Identify which cell holds the provided text, then report its [x, y] central coordinate. 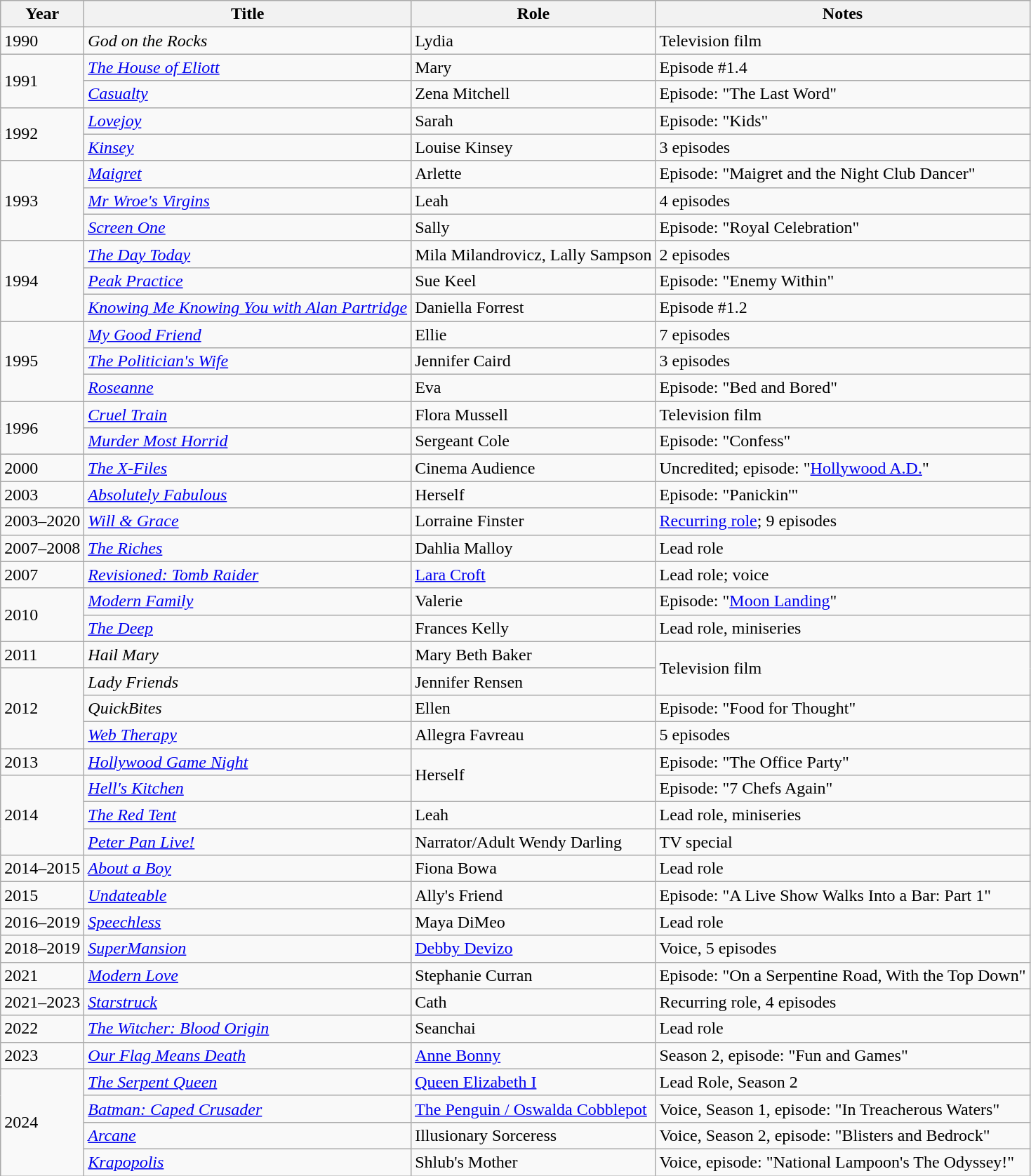
Sally [533, 227]
Episode: "On a Serpentine Road, With the Top Down" [842, 975]
The Serpent Queen [248, 1082]
Episode: "7 Chefs Again" [842, 789]
Undateable [248, 895]
1994 [42, 281]
Peter Pan Live! [248, 842]
Fiona Bowa [533, 869]
Starstruck [248, 1002]
Arcane [248, 1135]
Roseanne [248, 388]
The Riches [248, 548]
Episode: "Moon Landing" [842, 601]
Voice, Season 2, episode: "Blisters and Bedrock" [842, 1135]
2016–2019 [42, 922]
Shlub's Mother [533, 1162]
Stephanie Curran [533, 975]
Zena Mitchell [533, 94]
Episode #1.4 [842, 67]
Maya DiMeo [533, 922]
Episode: "Panickin'" [842, 495]
Episode: "Food for Thought" [842, 708]
Revisioned: Tomb Raider [248, 575]
2014–2015 [42, 869]
Mr Wroe's Virgins [248, 201]
The Witcher: Blood Origin [248, 1029]
4 episodes [842, 201]
Narrator/Adult Wendy Darling [533, 842]
Sue Keel [533, 281]
Episode: "Royal Celebration" [842, 227]
2007–2008 [42, 548]
Voice, episode: "National Lampoon's The Odyssey!" [842, 1162]
Episode: "Enemy Within" [842, 281]
Will & Grace [248, 521]
Anne Bonny [533, 1055]
Peak Practice [248, 281]
Year [42, 14]
Ellie [533, 335]
2018–2019 [42, 949]
Debby Devizo [533, 949]
Dahlia Malloy [533, 548]
Modern Family [248, 601]
2015 [42, 895]
The X-Files [248, 468]
SuperMansion [248, 949]
2003 [42, 495]
Episode: "The Last Word" [842, 94]
Hell's Kitchen [248, 789]
Kinsey [248, 147]
Jennifer Rensen [533, 681]
The Politician's Wife [248, 361]
Lydia [533, 41]
The Red Tent [248, 815]
Voice, 5 episodes [842, 949]
2013 [42, 761]
2010 [42, 615]
Recurring role; 9 episodes [842, 521]
Notes [842, 14]
5 episodes [842, 735]
Queen Elizabeth I [533, 1082]
The Day Today [248, 254]
Lara Croft [533, 575]
Episode: "Kids" [842, 121]
7 episodes [842, 335]
Louise Kinsey [533, 147]
2007 [42, 575]
Valerie [533, 601]
Episode #1.2 [842, 307]
1990 [42, 41]
2000 [42, 468]
Lorraine Finster [533, 521]
Eva [533, 388]
Mary Beth Baker [533, 655]
Batman: Caped Crusader [248, 1109]
Voice, Season 1, episode: "In Treacherous Waters" [842, 1109]
Lead Role, Season 2 [842, 1082]
1992 [42, 134]
Cath [533, 1002]
God on the Rocks [248, 41]
2021–2023 [42, 1002]
Episode: "A Live Show Walks Into a Bar: Part 1" [842, 895]
Ally's Friend [533, 895]
Hail Mary [248, 655]
Season 2, episode: "Fun and Games" [842, 1055]
Arlette [533, 174]
Murder Most Horrid [248, 441]
2022 [42, 1029]
Uncredited; episode: "Hollywood A.D." [842, 468]
The Penguin / Oswalda Cobblepot [533, 1109]
1993 [42, 201]
Our Flag Means Death [248, 1055]
Role [533, 14]
Jennifer Caird [533, 361]
Speechless [248, 922]
2021 [42, 975]
Lady Friends [248, 681]
2024 [42, 1122]
2012 [42, 708]
Sergeant Cole [533, 441]
Web Therapy [248, 735]
Modern Love [248, 975]
Casualty [248, 94]
2023 [42, 1055]
2 episodes [842, 254]
Lead role; voice [842, 575]
The House of Eliott [248, 67]
Lovejoy [248, 121]
Absolutely Fabulous [248, 495]
2011 [42, 655]
Krapopolis [248, 1162]
About a Boy [248, 869]
The Deep [248, 628]
Episode: "The Office Party" [842, 761]
Hollywood Game Night [248, 761]
Episode: "Bed and Bored" [842, 388]
Flora Mussell [533, 415]
Frances Kelly [533, 628]
Mila Milandrovicz, Lally Sampson [533, 254]
Maigret [248, 174]
My Good Friend [248, 335]
Episode: "Maigret and the Night Club Dancer" [842, 174]
1995 [42, 361]
Knowing Me Knowing You with Alan Partridge [248, 307]
QuickBites [248, 708]
Mary [533, 67]
Seanchai [533, 1029]
Allegra Favreau [533, 735]
2003–2020 [42, 521]
2014 [42, 815]
Illusionary Sorceress [533, 1135]
Title [248, 14]
Daniella Forrest [533, 307]
Screen One [248, 227]
Ellen [533, 708]
Cruel Train [248, 415]
Cinema Audience [533, 468]
TV special [842, 842]
Sarah [533, 121]
1996 [42, 428]
Recurring role, 4 episodes [842, 1002]
Episode: "Confess" [842, 441]
1991 [42, 81]
